From the cell containing the given text, extract its center point as [x, y] coordinate. 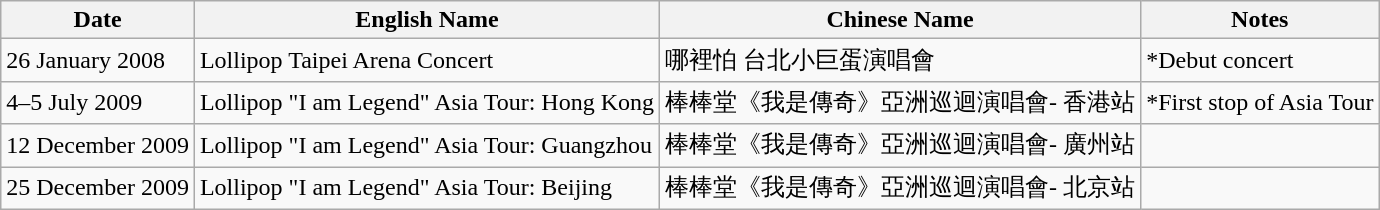
Date [98, 20]
Lollipop "I am Legend" Asia Tour: Guangzhou [426, 146]
*Debut concert [1260, 60]
Chinese Name [900, 20]
Notes [1260, 20]
12 December 2009 [98, 146]
25 December 2009 [98, 188]
English Name [426, 20]
棒棒堂《我是傳奇》亞洲巡迴演唱會- 廣州站 [900, 146]
棒棒堂《我是傳奇》亞洲巡迴演唱會- 香港站 [900, 102]
*First stop of Asia Tour [1260, 102]
4–5 July 2009 [98, 102]
哪裡怕 台北小巨蛋演唱會 [900, 60]
棒棒堂《我是傳奇》亞洲巡迴演唱會- 北京站 [900, 188]
Lollipop "I am Legend" Asia Tour: Hong Kong [426, 102]
Lollipop Taipei Arena Concert [426, 60]
Lollipop "I am Legend" Asia Tour: Beijing [426, 188]
26 January 2008 [98, 60]
